For the text-containing cell, return its midpoint in (X, Y) coordinate format. 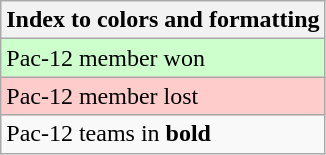
Index to colors and formatting (163, 20)
Pac-12 member lost (163, 96)
Pac-12 member won (163, 58)
Pac-12 teams in bold (163, 134)
